Identify which cell holds the provided text, then report its [x, y] central coordinate. 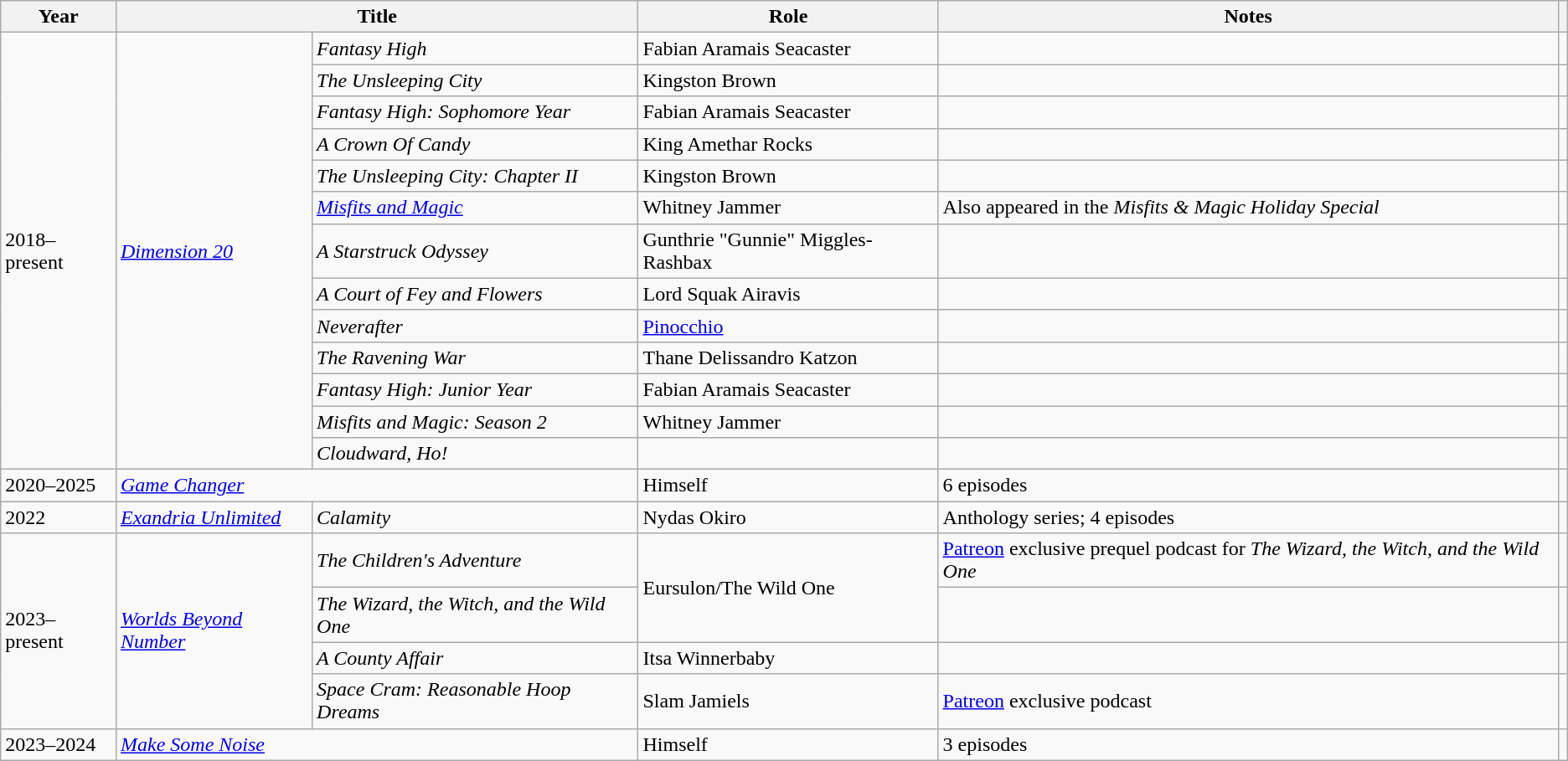
A Court of Fey and Flowers [476, 294]
Patreon exclusive podcast [1248, 702]
Dimension 20 [214, 251]
King Amethar Rocks [788, 144]
Worlds Beyond Number [214, 631]
Title [377, 17]
Role [788, 17]
A County Affair [476, 658]
The Children's Adventure [476, 561]
2018–present [59, 251]
Exandria Unlimited [214, 517]
Notes [1248, 17]
Misfits and Magic [476, 208]
Pinocchio [788, 326]
3 episodes [1248, 744]
6 episodes [1248, 486]
The Ravening War [476, 357]
Fantasy High: Sophomore Year [476, 112]
Also appeared in the Misfits & Magic Holiday Special [1248, 208]
2023–2024 [59, 744]
Fantasy High [476, 49]
Thane Delissandro Katzon [788, 357]
Anthology series; 4 episodes [1248, 517]
2022 [59, 517]
Game Changer [377, 486]
A Crown Of Candy [476, 144]
The Wizard, the Witch, and the Wild One [476, 614]
Nydas Okiro [788, 517]
Patreon exclusive prequel podcast for The Wizard, the Witch, and the Wild One [1248, 561]
Cloudward, Ho! [476, 454]
Lord Squak Airavis [788, 294]
Space Cram: Reasonable Hoop Dreams [476, 702]
Make Some Noise [377, 744]
Eursulon/The Wild One [788, 588]
The Unsleeping City: Chapter II [476, 176]
A Starstruck Odyssey [476, 251]
The Unsleeping City [476, 80]
Itsa Winnerbaby [788, 658]
2023–present [59, 631]
Neverafter [476, 326]
2020–2025 [59, 486]
Misfits and Magic: Season 2 [476, 421]
Calamity [476, 517]
Gunthrie "Gunnie" Miggles-Rashbax [788, 251]
Fantasy High: Junior Year [476, 389]
Slam Jamiels [788, 702]
Year [59, 17]
